Search for the cell housing the specified text and yield its [X, Y] center coordinate. 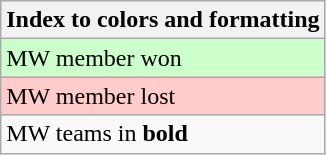
MW member lost [163, 96]
MW member won [163, 58]
Index to colors and formatting [163, 20]
MW teams in bold [163, 134]
